For the text-containing cell, return its midpoint in (x, y) coordinate format. 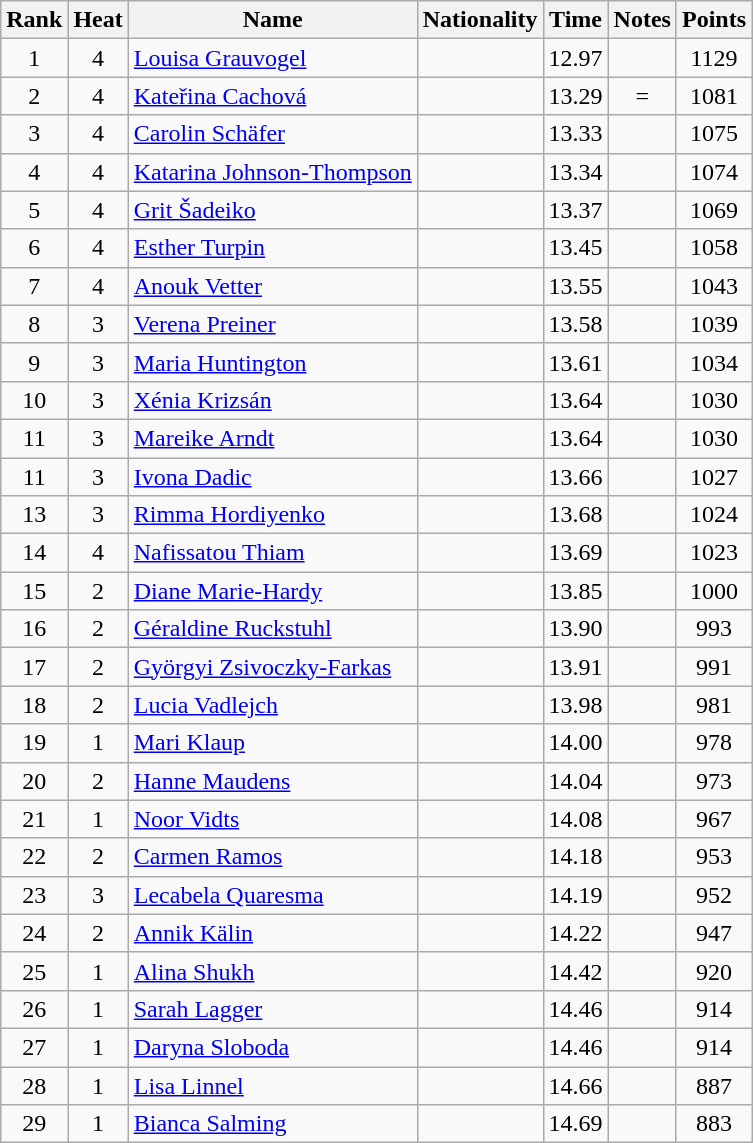
Annik Kälin (272, 933)
13.58 (576, 324)
13.61 (576, 362)
14.00 (576, 743)
1075 (714, 134)
Carmen Ramos (272, 857)
8 (34, 324)
13.90 (576, 629)
13.37 (576, 210)
28 (34, 1085)
953 (714, 857)
Louisa Grauvogel (272, 58)
1024 (714, 515)
1023 (714, 553)
14.19 (576, 895)
1069 (714, 210)
Anouk Vetter (272, 286)
16 (34, 629)
Heat (98, 20)
947 (714, 933)
13.98 (576, 705)
978 (714, 743)
23 (34, 895)
Rank (34, 20)
Géraldine Ruckstuhl (272, 629)
22 (34, 857)
1074 (714, 172)
Lisa Linnel (272, 1085)
973 (714, 781)
1058 (714, 248)
1043 (714, 286)
Kateřina Cachová (272, 96)
13.33 (576, 134)
1000 (714, 591)
1039 (714, 324)
13 (34, 515)
20 (34, 781)
Mareike Arndt (272, 438)
14.66 (576, 1085)
13.85 (576, 591)
Xénia Krizsán (272, 400)
27 (34, 1047)
Diane Marie-Hardy (272, 591)
1129 (714, 58)
13.34 (576, 172)
Hanne Maudens (272, 781)
Sarah Lagger (272, 1009)
10 (34, 400)
883 (714, 1124)
9 (34, 362)
Nationality (480, 20)
14.08 (576, 819)
5 (34, 210)
Points (714, 20)
14.69 (576, 1124)
Daryna Sloboda (272, 1047)
993 (714, 629)
= (642, 96)
Alina Shukh (272, 971)
17 (34, 667)
Mari Klaup (272, 743)
1081 (714, 96)
Nafissatou Thiam (272, 553)
Time (576, 20)
Lecabela Quaresma (272, 895)
Noor Vidts (272, 819)
887 (714, 1085)
967 (714, 819)
13.29 (576, 96)
Maria Huntington (272, 362)
18 (34, 705)
Verena Preiner (272, 324)
952 (714, 895)
13.66 (576, 477)
26 (34, 1009)
14.04 (576, 781)
14 (34, 553)
14.42 (576, 971)
29 (34, 1124)
981 (714, 705)
1027 (714, 477)
Györgyi Zsivoczky-Farkas (272, 667)
920 (714, 971)
13.55 (576, 286)
21 (34, 819)
14.18 (576, 857)
13.68 (576, 515)
19 (34, 743)
Notes (642, 20)
12.97 (576, 58)
991 (714, 667)
Rimma Hordiyenko (272, 515)
7 (34, 286)
13.45 (576, 248)
Katarina Johnson-Thompson (272, 172)
13.91 (576, 667)
Bianca Salming (272, 1124)
Ivona Dadic (272, 477)
14.22 (576, 933)
25 (34, 971)
15 (34, 591)
6 (34, 248)
Carolin Schäfer (272, 134)
Name (272, 20)
Esther Turpin (272, 248)
Grit Šadeiko (272, 210)
24 (34, 933)
1034 (714, 362)
13.69 (576, 553)
Lucia Vadlejch (272, 705)
